Return (x, y) of the center of cell containing provided text 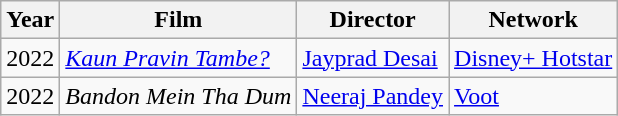
Bandon Mein Tha Dum (178, 96)
Voot (534, 96)
Year (30, 20)
Jayprad Desai (373, 58)
Kaun Pravin Tambe? (178, 58)
Network (534, 20)
Director (373, 20)
Disney+ Hotstar (534, 58)
Film (178, 20)
Neeraj Pandey (373, 96)
